Return [x, y] of the center of cell containing provided text 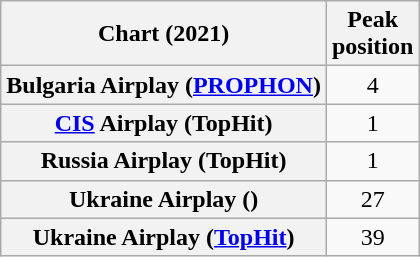
Russia Airplay (TopHit) [164, 161]
4 [372, 85]
39 [372, 237]
Ukraine Airplay (TopHit) [164, 237]
CIS Airplay (TopHit) [164, 123]
Bulgaria Airplay (PROPHON) [164, 85]
Ukraine Airplay () [164, 199]
27 [372, 199]
Peakposition [372, 34]
Chart (2021) [164, 34]
